Determine the [x, y] coordinate at the center of the cell enclosing the given text.  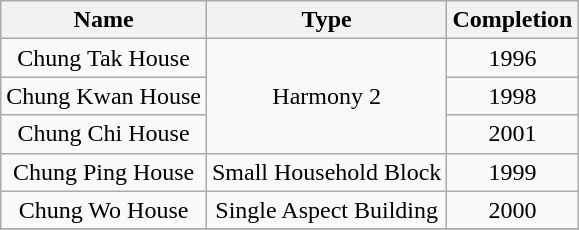
1996 [512, 58]
Small Household Block [326, 172]
Chung Chi House [104, 134]
2000 [512, 210]
Harmony 2 [326, 96]
2001 [512, 134]
Chung Kwan House [104, 96]
Single Aspect Building [326, 210]
1998 [512, 96]
Chung Tak House [104, 58]
Chung Wo House [104, 210]
Name [104, 20]
Type [326, 20]
Completion [512, 20]
Chung Ping House [104, 172]
1999 [512, 172]
